Pinpoint the cell where the given text exists, returning its [X, Y] midpoint coordinate. 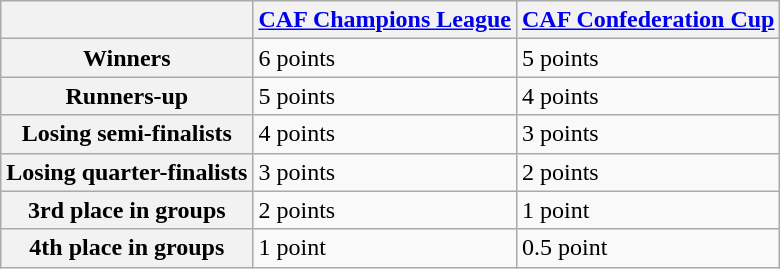
Losing semi-finalists [127, 134]
Runners-up [127, 96]
6 points [385, 58]
Winners [127, 58]
0.5 point [648, 248]
Losing quarter-finalists [127, 172]
CAF Confederation Cup [648, 20]
CAF Champions League [385, 20]
4th place in groups [127, 248]
3rd place in groups [127, 210]
